Determine the (x, y) coordinate at the center of the cell enclosing the given text.  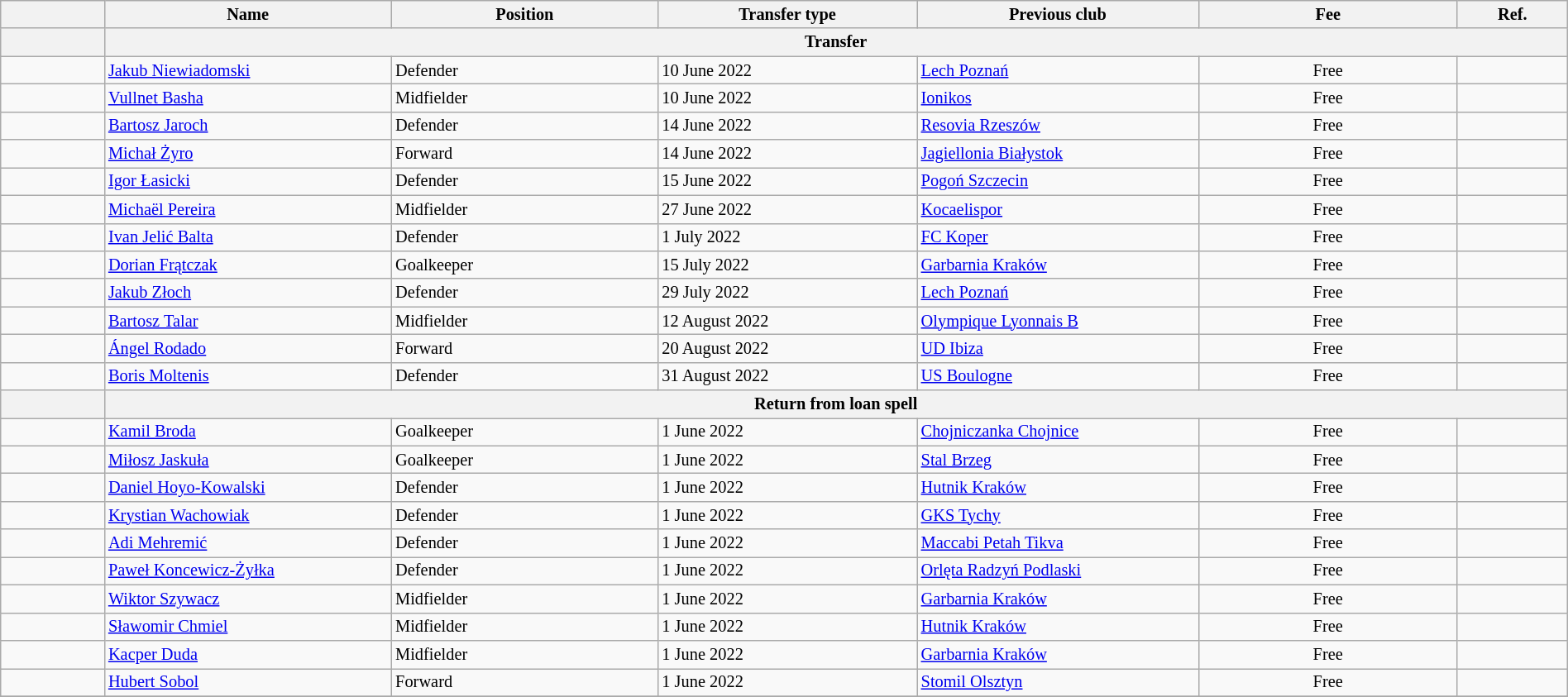
Jakub Niewiadomski (248, 70)
Kocaelispor (1058, 209)
12 August 2022 (787, 321)
Ref. (1512, 14)
15 July 2022 (787, 265)
Olympique Lyonnais B (1058, 321)
Jagiellonia Białystok (1058, 154)
Miłosz Jaskuła (248, 460)
Vullnet Basha (248, 98)
27 June 2022 (787, 209)
Maccabi Petah Tikva (1058, 543)
Dorian Frątczak (248, 265)
Michał Żyro (248, 154)
US Boulogne (1058, 376)
Hubert Sobol (248, 682)
Jakub Złoch (248, 293)
Previous club (1058, 14)
Igor Łasicki (248, 181)
15 June 2022 (787, 181)
Orlęta Radzyń Podlaski (1058, 570)
GKS Tychy (1058, 515)
Kamil Broda (248, 432)
Boris Moltenis (248, 376)
Wiktor Szywacz (248, 599)
Position (524, 14)
FC Koper (1058, 237)
29 July 2022 (787, 293)
Bartosz Jaroch (248, 126)
Daniel Hoyo-Kowalski (248, 487)
Fee (1328, 14)
Ivan Jelić Balta (248, 237)
Transfer (835, 42)
Adi Mehremić (248, 543)
31 August 2022 (787, 376)
Sławomir Chmiel (248, 627)
UD Ibiza (1058, 348)
Ángel Rodado (248, 348)
1 July 2022 (787, 237)
20 August 2022 (787, 348)
Chojniczanka Chojnice (1058, 432)
Michaël Pereira (248, 209)
Bartosz Talar (248, 321)
Stal Brzeg (1058, 460)
Krystian Wachowiak (248, 515)
Resovia Rzeszów (1058, 126)
Pogoń Szczecin (1058, 181)
Name (248, 14)
Transfer type (787, 14)
Paweł Koncewicz-Żyłka (248, 570)
Kacper Duda (248, 654)
Stomil Olsztyn (1058, 682)
Ionikos (1058, 98)
Return from loan spell (835, 404)
